Capture the cell that displays the provided text and extract its (X, Y) central coordinate. 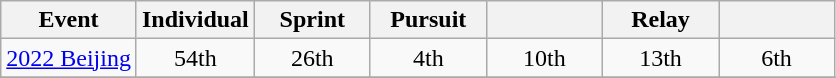
13th (660, 58)
10th (544, 58)
6th (777, 58)
Individual (195, 20)
Relay (660, 20)
54th (195, 58)
Pursuit (428, 20)
Sprint (312, 20)
26th (312, 58)
2022 Beijing (69, 58)
Event (69, 20)
4th (428, 58)
